Return the (X, Y) coordinate for the center point of the cell that contains the specified text.  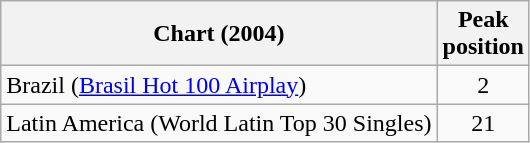
Chart (2004) (219, 34)
21 (483, 123)
Latin America (World Latin Top 30 Singles) (219, 123)
2 (483, 85)
Brazil (Brasil Hot 100 Airplay) (219, 85)
Peakposition (483, 34)
